Identify which cell holds the provided text, then report its [x, y] central coordinate. 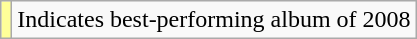
Indicates best-performing album of 2008 [214, 20]
